For the text-containing cell, return its midpoint in (x, y) coordinate format. 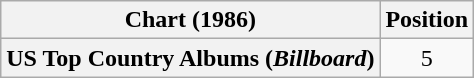
Position (427, 20)
US Top Country Albums (Billboard) (190, 58)
Chart (1986) (190, 20)
5 (427, 58)
